Output the (X, Y) coordinate of the center of the cell containing the given text.  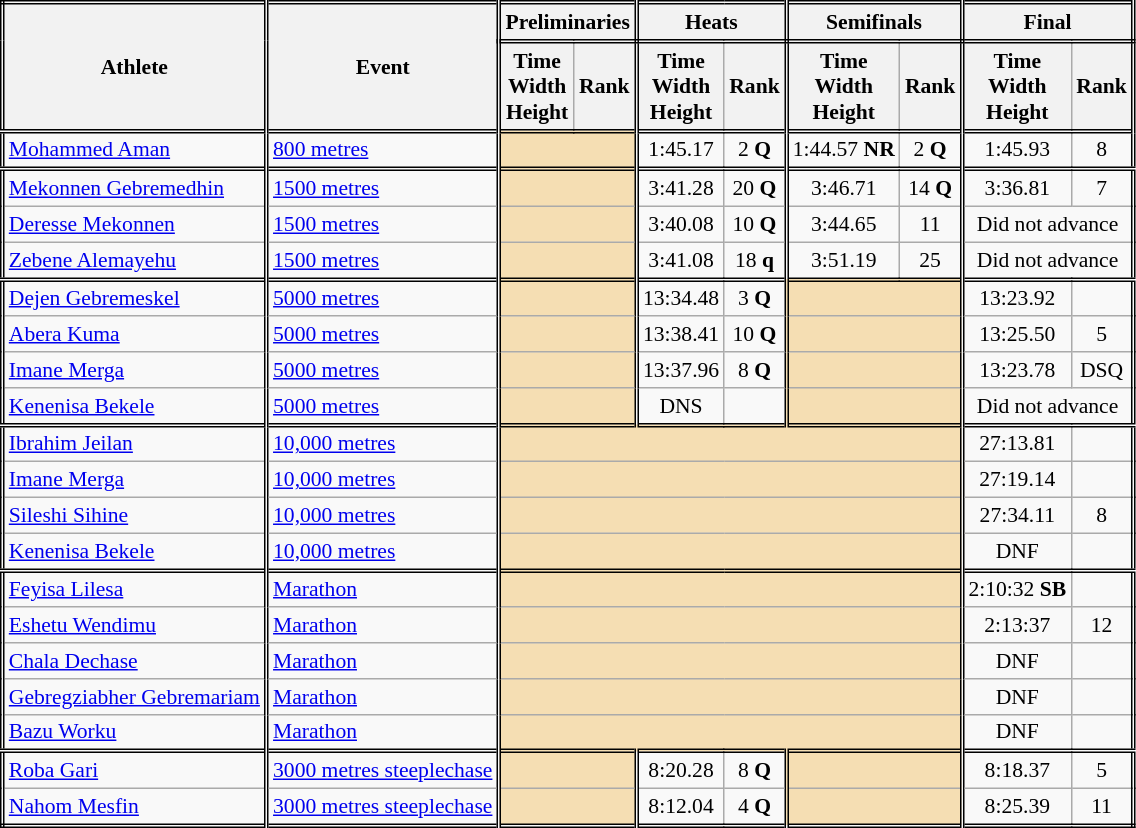
DNS (680, 406)
Zebene Alemayehu (134, 260)
Abera Kuma (134, 335)
8:25.39 (1016, 808)
Mekonnen Gebremedhin (134, 188)
Ibrahim Jeilan (134, 444)
14 Q (931, 188)
3:51.19 (843, 260)
27:13.81 (1016, 444)
13:23.92 (1016, 298)
3:41.08 (680, 260)
18 q (755, 260)
Feyisa Lilesa (134, 588)
Preliminaries (568, 22)
Eshetu Wendimu (134, 626)
Bazu Worku (134, 732)
27:19.14 (1016, 480)
Roba Gari (134, 770)
4 Q (755, 808)
800 metres (382, 150)
8:18.37 (1016, 770)
1:44.57 NR (843, 150)
13:38.41 (680, 335)
Final (1048, 22)
Gebregziabher Gebremariam (134, 697)
Athlete (134, 67)
8:20.28 (680, 770)
20 Q (755, 188)
25 (931, 260)
DSQ (1102, 370)
3:46.71 (843, 188)
Nahom Mesfin (134, 808)
Mohammed Aman (134, 150)
Dejen Gebremeskel (134, 298)
13:23.78 (1016, 370)
Sileshi Sihine (134, 516)
12 (1102, 626)
Chala Dechase (134, 661)
7 (1102, 188)
Semifinals (874, 22)
2:10:32 SB (1016, 588)
Event (382, 67)
3:36.81 (1016, 188)
3 Q (755, 298)
27:34.11 (1016, 516)
8:12.04 (680, 808)
13:25.50 (1016, 335)
13:37.96 (680, 370)
3:40.08 (680, 225)
2:13:37 (1016, 626)
13:34.48 (680, 298)
1:45.93 (1016, 150)
Heats (711, 22)
3:44.65 (843, 225)
1:45.17 (680, 150)
Deresse Mekonnen (134, 225)
3:41.28 (680, 188)
